Locate the cell with the specified text and output its [X, Y] center coordinate. 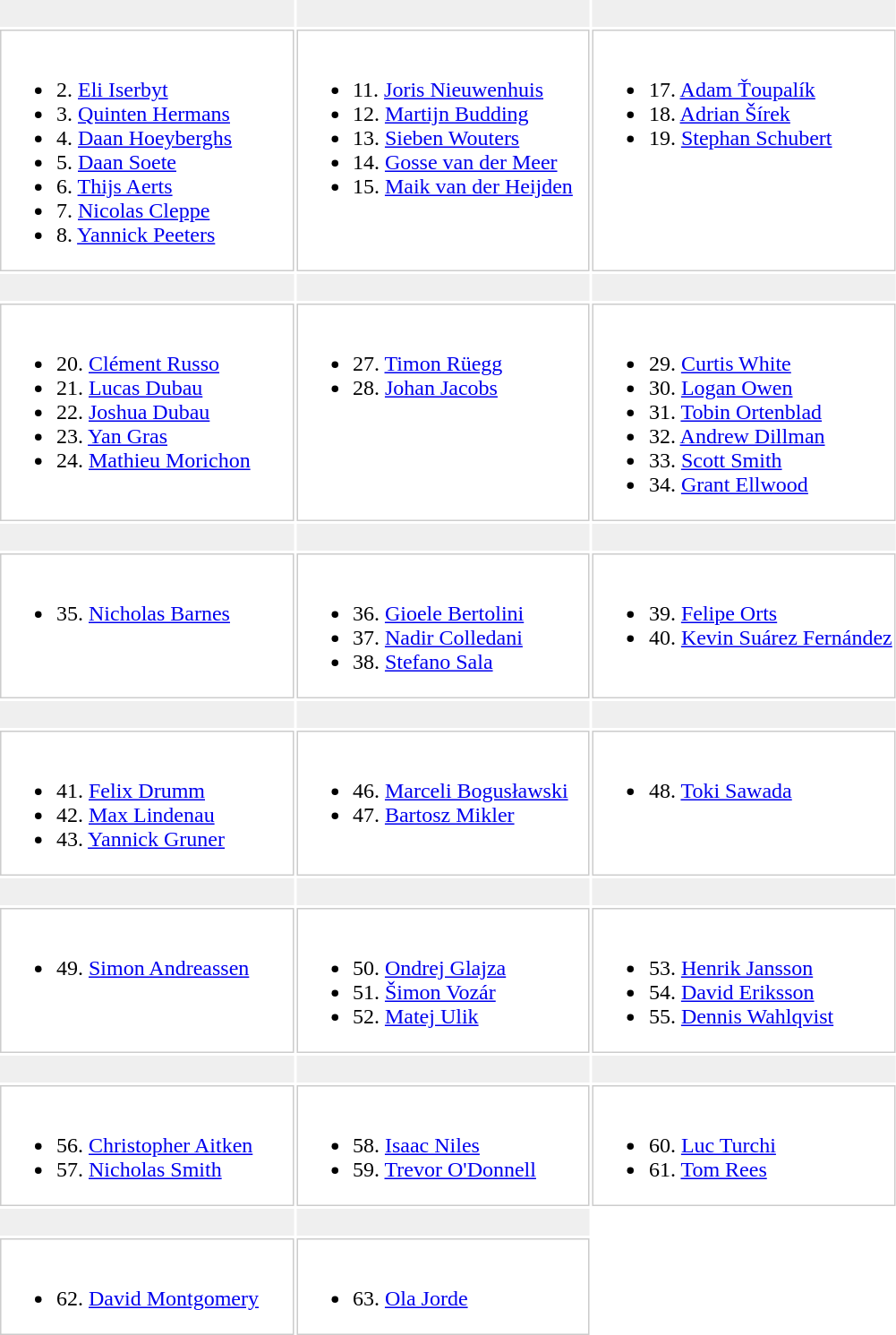
60. Luc Turchi61. Tom Rees [744, 1146]
41. Felix Drumm42. Max Lindenau43. Yannick Gruner [147, 803]
56. Christopher Aitken57. Nicholas Smith [147, 1146]
36. Gioele Bertolini37. Nadir Colledani38. Stefano Sala [443, 626]
39. Felipe Orts40. Kevin Suárez Fernández [744, 626]
27. Timon Rüegg28. Johan Jacobs [443, 412]
53. Henrik Jansson54. David Eriksson55. Dennis Wahlqvist [744, 980]
49. Simon Andreassen [147, 980]
2. Eli Iserbyt3. Quinten Hermans4. Daan Hoeyberghs5. Daan Soete6. Thijs Aerts7. Nicolas Cleppe8. Yannick Peeters [147, 150]
11. Joris Nieuwenhuis12. Martijn Budding13. Sieben Wouters14. Gosse van der Meer15. Maik van der Heijden [443, 150]
48. Toki Sawada [744, 803]
29. Curtis White30. Logan Owen31. Tobin Ortenblad32. Andrew Dillman33. Scott Smith34. Grant Ellwood [744, 412]
58. Isaac Niles59. Trevor O'Donnell [443, 1146]
17. Adam Ťoupalík18. Adrian Šírek19. Stephan Schubert [744, 150]
63. Ola Jorde [443, 1287]
46. Marceli Bogusławski47. Bartosz Mikler [443, 803]
20. Clément Russo21. Lucas Dubau22. Joshua Dubau23. Yan Gras24. Mathieu Morichon [147, 412]
35. Nicholas Barnes [147, 626]
62. David Montgomery [147, 1287]
50. Ondrej Glajza51. Šimon Vozár52. Matej Ulik [443, 980]
